For the text-containing cell, return its midpoint in [x, y] coordinate format. 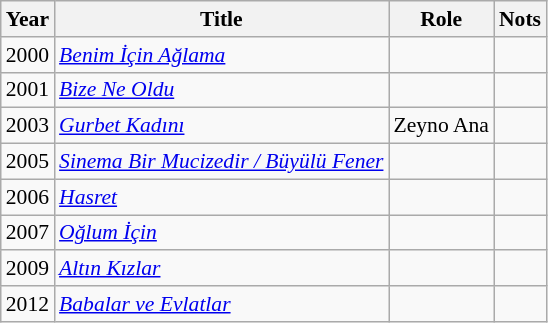
Benim İçin Ağlama [221, 55]
2006 [28, 197]
2007 [28, 233]
Nots [520, 19]
Role [440, 19]
2005 [28, 162]
Hasret [221, 197]
Babalar ve Evlatlar [221, 304]
Altın Kızlar [221, 269]
2009 [28, 269]
2001 [28, 90]
Title [221, 19]
Zeyno Ana [440, 126]
Year [28, 19]
Bize Ne Oldu [221, 90]
2003 [28, 126]
2000 [28, 55]
Oğlum İçin [221, 233]
2012 [28, 304]
Gurbet Kadını [221, 126]
Sinema Bir Mucizedir / Büyülü Fener [221, 162]
